Pinpoint the cell where the given text exists, returning its (X, Y) midpoint coordinate. 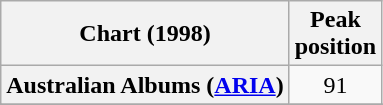
91 (335, 85)
Peakposition (335, 34)
Chart (1998) (145, 34)
Australian Albums (ARIA) (145, 85)
